Scan for the cell matching the given text and deliver its (x, y) coordinate at center. 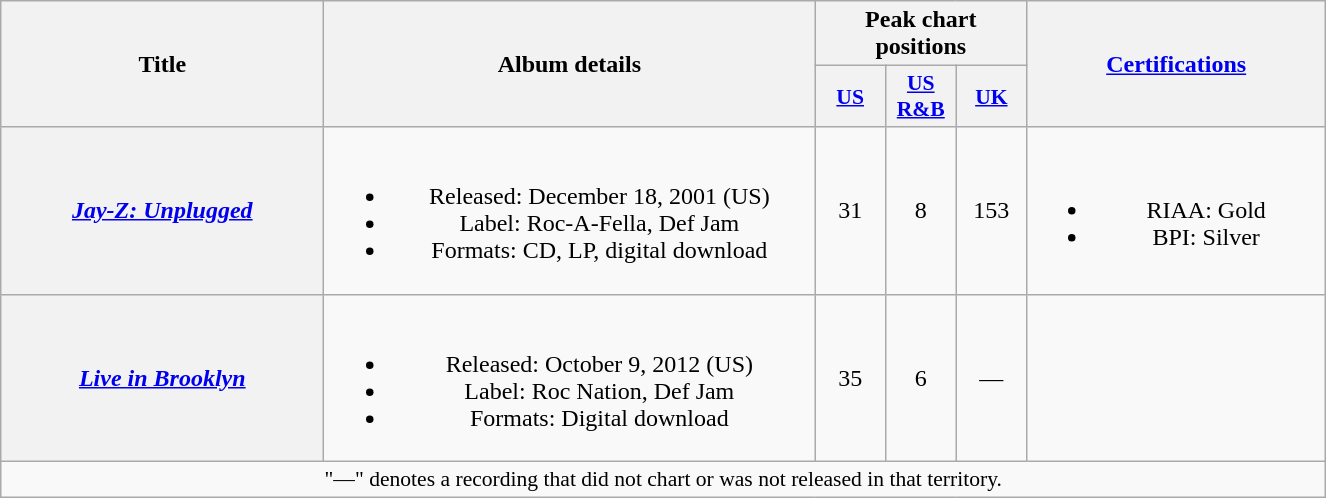
US (850, 96)
"—" denotes a recording that did not chart or was not released in that territory. (664, 479)
Peak chart positions (921, 34)
Album details (570, 64)
31 (850, 210)
UK (992, 96)
Jay-Z: Unplugged (162, 210)
USR&B (920, 96)
153 (992, 210)
Title (162, 64)
RIAA: GoldBPI: Silver (1176, 210)
6 (920, 378)
Certifications (1176, 64)
Live in Brooklyn (162, 378)
35 (850, 378)
8 (920, 210)
— (992, 378)
Released: December 18, 2001 (US)Label: Roc-A-Fella, Def JamFormats: CD, LP, digital download (570, 210)
Released: October 9, 2012 (US)Label: Roc Nation, Def JamFormats: Digital download (570, 378)
